Scan for the cell matching the given text and deliver its [x, y] coordinate at center. 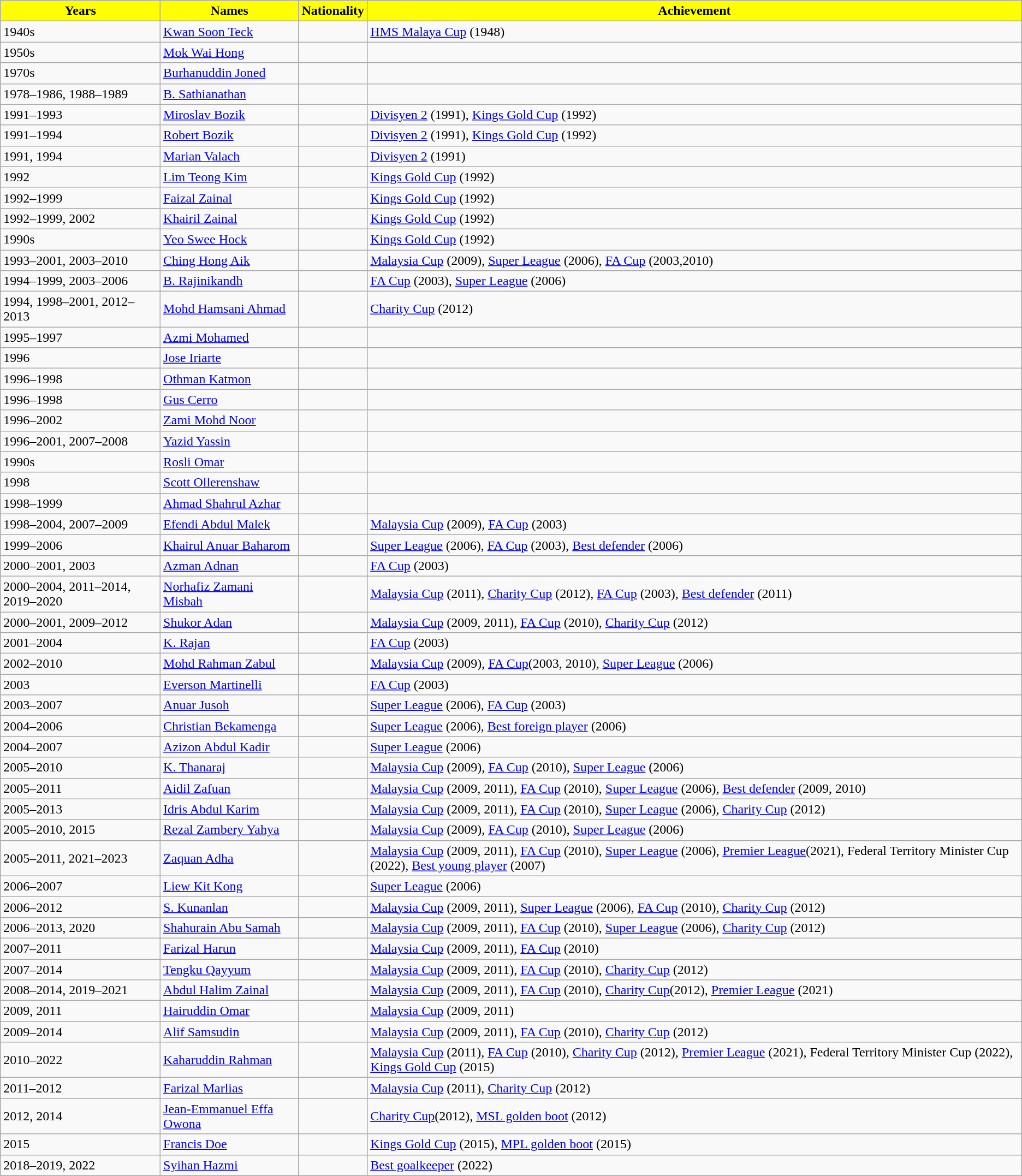
1950s [81, 52]
Shahurain Abu Samah [229, 928]
Malaysia Cup (2011), FA Cup (2010), Charity Cup (2012), Premier League (2021), Federal Territory Minister Cup (2022), Kings Gold Cup (2015) [694, 1060]
2015 [81, 1144]
FA Cup (2003), Super League (2006) [694, 281]
Lim Teong Kim [229, 177]
2000–2004, 2011–2014, 2019–2020 [81, 594]
Mok Wai Hong [229, 52]
Christian Bekamenga [229, 726]
Charity Cup (2012) [694, 309]
Farizal Harun [229, 948]
2005–2013 [81, 809]
Abdul Halim Zainal [229, 990]
Best goalkeeper (2022) [694, 1165]
2007–2011 [81, 948]
Malaysia Cup (2009), Super League (2006), FA Cup (2003,2010) [694, 260]
2009, 2011 [81, 1011]
HMS Malaya Cup (1948) [694, 32]
Yeo Swee Hock [229, 239]
Norhafiz Zamani Misbah [229, 594]
Malaysia Cup (2011), Charity Cup (2012) [694, 1088]
Khairil Zainal [229, 218]
2012, 2014 [81, 1116]
Rezal Zambery Yahya [229, 830]
Scott Ollerenshaw [229, 483]
Kwan Soon Teck [229, 32]
Faizal Zainal [229, 198]
Shukor Adan [229, 622]
Malaysia Cup (2009, 2011), FA Cup (2010), Super League (2006), Premier League(2021), Federal Territory Minister Cup (2022), Best young player (2007) [694, 858]
Azizon Abdul Kadir [229, 747]
Super League (2006), FA Cup (2003), Best defender (2006) [694, 545]
2005–2011, 2021–2023 [81, 858]
2004–2007 [81, 747]
Malaysia Cup (2009), FA Cup(2003, 2010), Super League (2006) [694, 664]
Charity Cup(2012), MSL golden boot (2012) [694, 1116]
1998–1999 [81, 503]
Gus Cerro [229, 400]
2009–2014 [81, 1032]
2018–2019, 2022 [81, 1165]
Jose Iriarte [229, 358]
Malaysia Cup (2009), FA Cup (2003) [694, 524]
Everson Martinelli [229, 685]
B. Sathianathan [229, 94]
1994–1999, 2003–2006 [81, 281]
1996–2001, 2007–2008 [81, 441]
2008–2014, 2019–2021 [81, 990]
Names [229, 11]
Malaysia Cup (2009, 2011), FA Cup (2010), Charity Cup(2012), Premier League (2021) [694, 990]
Syihan Hazmi [229, 1165]
Azmi Mohamed [229, 337]
2003 [81, 685]
1978–1986, 1988–1989 [81, 94]
1991, 1994 [81, 156]
K. Rajan [229, 643]
Burhanuddin Joned [229, 73]
Mohd Hamsani Ahmad [229, 309]
1992 [81, 177]
Rosli Omar [229, 462]
2003–2007 [81, 705]
Tengku Qayyum [229, 969]
1991–1993 [81, 115]
1992–1999, 2002 [81, 218]
Super League (2006), Best foreign player (2006) [694, 726]
2005–2010 [81, 768]
Robert Bozik [229, 135]
2006–2013, 2020 [81, 928]
Yazid Yassin [229, 441]
1992–1999 [81, 198]
2005–2011 [81, 788]
Liew Kit Kong [229, 886]
1970s [81, 73]
Efendi Abdul Malek [229, 524]
2001–2004 [81, 643]
K. Thanaraj [229, 768]
Idris Abdul Karim [229, 809]
1994, 1998–2001, 2012–2013 [81, 309]
Anuar Jusoh [229, 705]
B. Rajinikandh [229, 281]
Aidil Zafuan [229, 788]
Othman Katmon [229, 379]
Azman Adnan [229, 566]
1995–1997 [81, 337]
2006–2012 [81, 907]
Mohd Rahman Zabul [229, 664]
Years [81, 11]
Hairuddin Omar [229, 1011]
2004–2006 [81, 726]
Alif Samsudin [229, 1032]
Divisyen 2 (1991) [694, 156]
Khairul Anuar Baharom [229, 545]
2006–2007 [81, 886]
Super League (2006), FA Cup (2003) [694, 705]
2007–2014 [81, 969]
Achievement [694, 11]
1991–1994 [81, 135]
Jean-Emmanuel Effa Owona [229, 1116]
Farizal Marlias [229, 1088]
Malaysia Cup (2011), Charity Cup (2012), FA Cup (2003), Best defender (2011) [694, 594]
Francis Doe [229, 1144]
2002–2010 [81, 664]
Malaysia Cup (2009, 2011), FA Cup (2010) [694, 948]
1996 [81, 358]
1998 [81, 483]
2005–2010, 2015 [81, 830]
1998–2004, 2007–2009 [81, 524]
Ching Hong Aik [229, 260]
Malaysia Cup (2009, 2011), FA Cup (2010), Super League (2006), Best defender (2009, 2010) [694, 788]
Malaysia Cup (2009, 2011), Super League (2006), FA Cup (2010), Charity Cup (2012) [694, 907]
Zami Mohd Noor [229, 420]
Marian Valach [229, 156]
2010–2022 [81, 1060]
2011–2012 [81, 1088]
Nationality [333, 11]
2000–2001, 2003 [81, 566]
Malaysia Cup (2009, 2011) [694, 1011]
Kings Gold Cup (2015), MPL golden boot (2015) [694, 1144]
1999–2006 [81, 545]
Zaquan Adha [229, 858]
1993–2001, 2003–2010 [81, 260]
1940s [81, 32]
Ahmad Shahrul Azhar [229, 503]
1996–2002 [81, 420]
S. Kunanlan [229, 907]
Miroslav Bozik [229, 115]
2000–2001, 2009–2012 [81, 622]
Kaharuddin Rahman [229, 1060]
